From the cell containing the given text, extract its center point as [X, Y] coordinate. 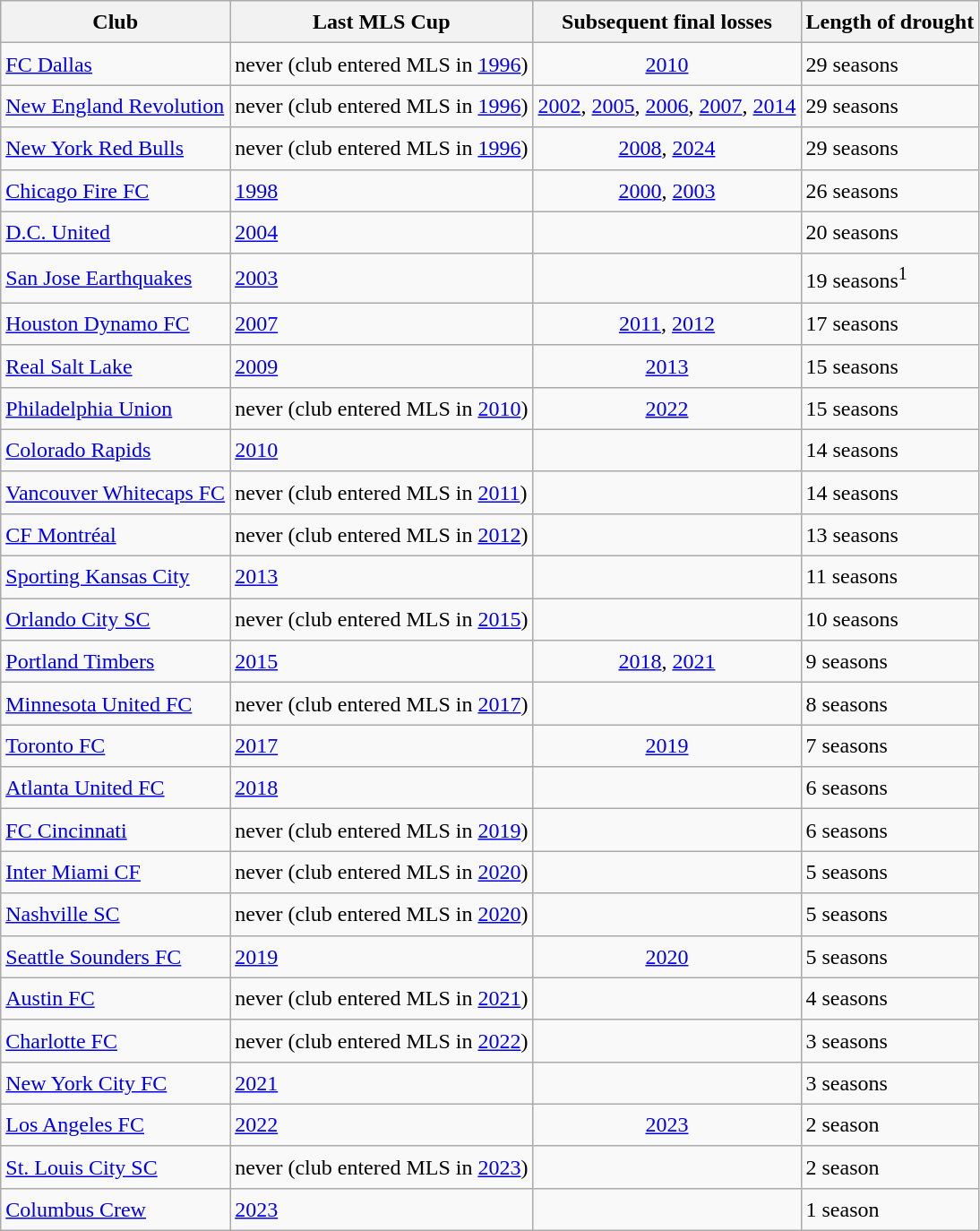
4 seasons [890, 998]
Sporting Kansas City [116, 577]
2018, 2021 [666, 661]
Seattle Sounders FC [116, 957]
2008, 2024 [666, 149]
Chicago Fire FC [116, 190]
Subsequent final losses [666, 22]
never (club entered MLS in 2010) [382, 409]
Los Angeles FC [116, 1125]
Vancouver Whitecaps FC [116, 493]
17 seasons [890, 324]
2007 [382, 324]
2011, 2012 [666, 324]
Club [116, 22]
2003 [382, 278]
New England Revolution [116, 106]
never (club entered MLS in 2022) [382, 1041]
2018 [382, 788]
New York City FC [116, 1082]
FC Cincinnati [116, 830]
13 seasons [890, 534]
Nashville SC [116, 914]
2009 [382, 366]
Austin FC [116, 998]
Orlando City SC [116, 620]
2002, 2005, 2006, 2007, 2014 [666, 106]
never (club entered MLS in 2017) [382, 704]
Colorado Rapids [116, 450]
20 seasons [890, 233]
2020 [666, 957]
Inter Miami CF [116, 873]
D.C. United [116, 233]
San Jose Earthquakes [116, 278]
Columbus Crew [116, 1209]
8 seasons [890, 704]
Philadelphia Union [116, 409]
Last MLS Cup [382, 22]
Minnesota United FC [116, 704]
10 seasons [890, 620]
2000, 2003 [666, 190]
Toronto FC [116, 745]
2021 [382, 1082]
2004 [382, 233]
never (club entered MLS in 2019) [382, 830]
9 seasons [890, 661]
2015 [382, 661]
2017 [382, 745]
26 seasons [890, 190]
Houston Dynamo FC [116, 324]
Real Salt Lake [116, 366]
never (club entered MLS in 2011) [382, 493]
1998 [382, 190]
Atlanta United FC [116, 788]
Portland Timbers [116, 661]
never (club entered MLS in 2023) [382, 1166]
7 seasons [890, 745]
CF Montréal [116, 534]
Length of drought [890, 22]
Charlotte FC [116, 1041]
FC Dallas [116, 65]
New York Red Bulls [116, 149]
never (club entered MLS in 2015) [382, 620]
never (club entered MLS in 2012) [382, 534]
St. Louis City SC [116, 1166]
19 seasons1 [890, 278]
never (club entered MLS in 2021) [382, 998]
11 seasons [890, 577]
1 season [890, 1209]
